Identify which cell holds the provided text, then report its (x, y) central coordinate. 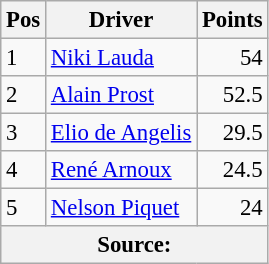
Niki Lauda (122, 58)
René Arnoux (122, 170)
52.5 (232, 95)
54 (232, 58)
3 (24, 133)
24.5 (232, 170)
Elio de Angelis (122, 133)
Alain Prost (122, 95)
Points (232, 20)
Pos (24, 20)
Driver (122, 20)
4 (24, 170)
Nelson Piquet (122, 208)
24 (232, 208)
29.5 (232, 133)
1 (24, 58)
Source: (134, 245)
2 (24, 95)
5 (24, 208)
